From the cell containing the given text, extract its center point as [x, y] coordinate. 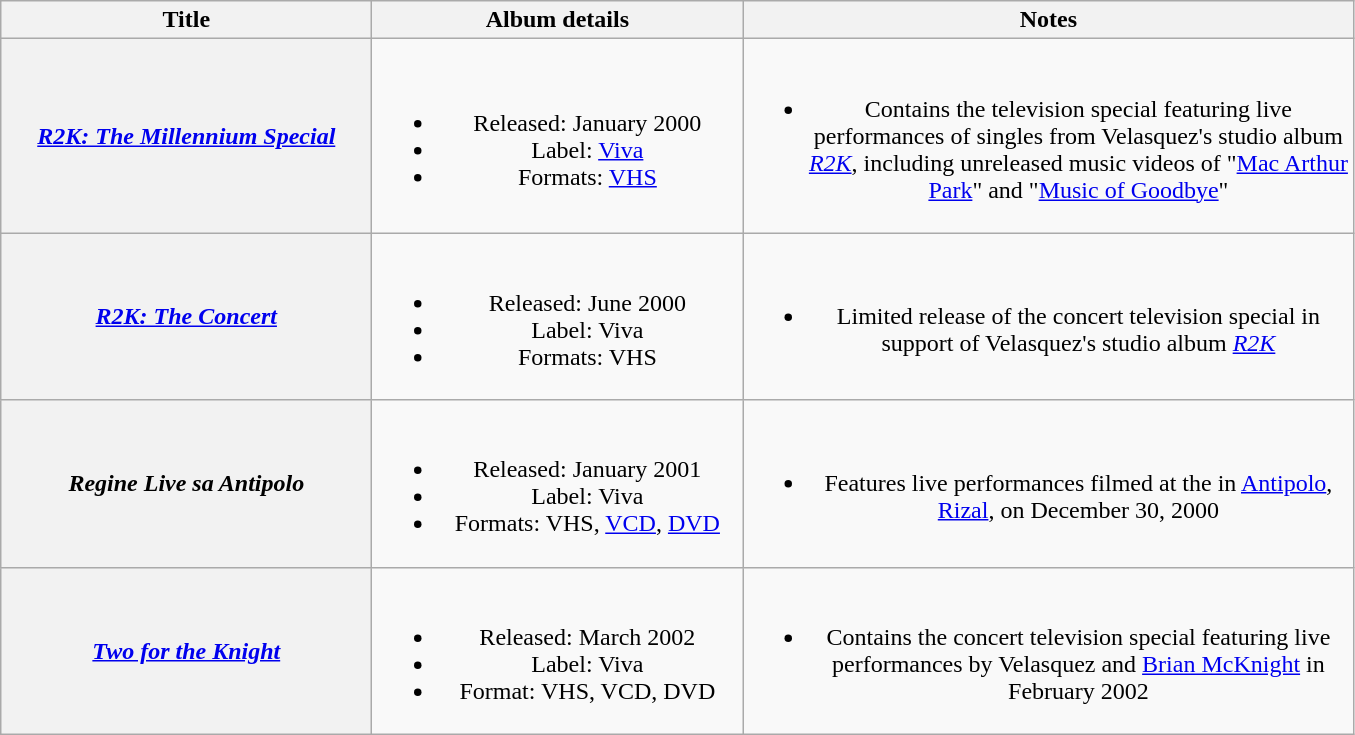
Regine Live sa Antipolo [186, 484]
Two for the Knight [186, 650]
R2K: The Millennium Special [186, 136]
R2K: The Concert [186, 316]
Released: June 2000Label: VivaFormats: VHS [558, 316]
Released: March 2002Label: VivaFormat: VHS, VCD, DVD [558, 650]
Album details [558, 20]
Released: January 2001Label: VivaFormats: VHS, VCD, DVD [558, 484]
Contains the concert television special featuring live performances by Velasquez and Brian McKnight in February 2002 [1048, 650]
Notes [1048, 20]
Released: January 2000Label: VivaFormats: VHS [558, 136]
Features live performances filmed at the in Antipolo, Rizal, on December 30, 2000 [1048, 484]
Title [186, 20]
Limited release of the concert television special in support of Velasquez's studio album R2K [1048, 316]
